Search for the cell housing the specified text and yield its [X, Y] center coordinate. 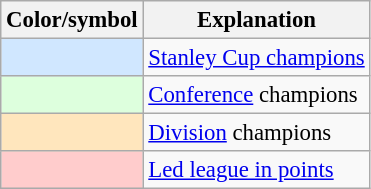
Conference champions [256, 95]
Explanation [256, 20]
Division champions [256, 133]
Color/symbol [72, 20]
Stanley Cup champions [256, 58]
Led league in points [256, 170]
